Detect which cell encompasses the target text, then output its [x, y] center coordinate. 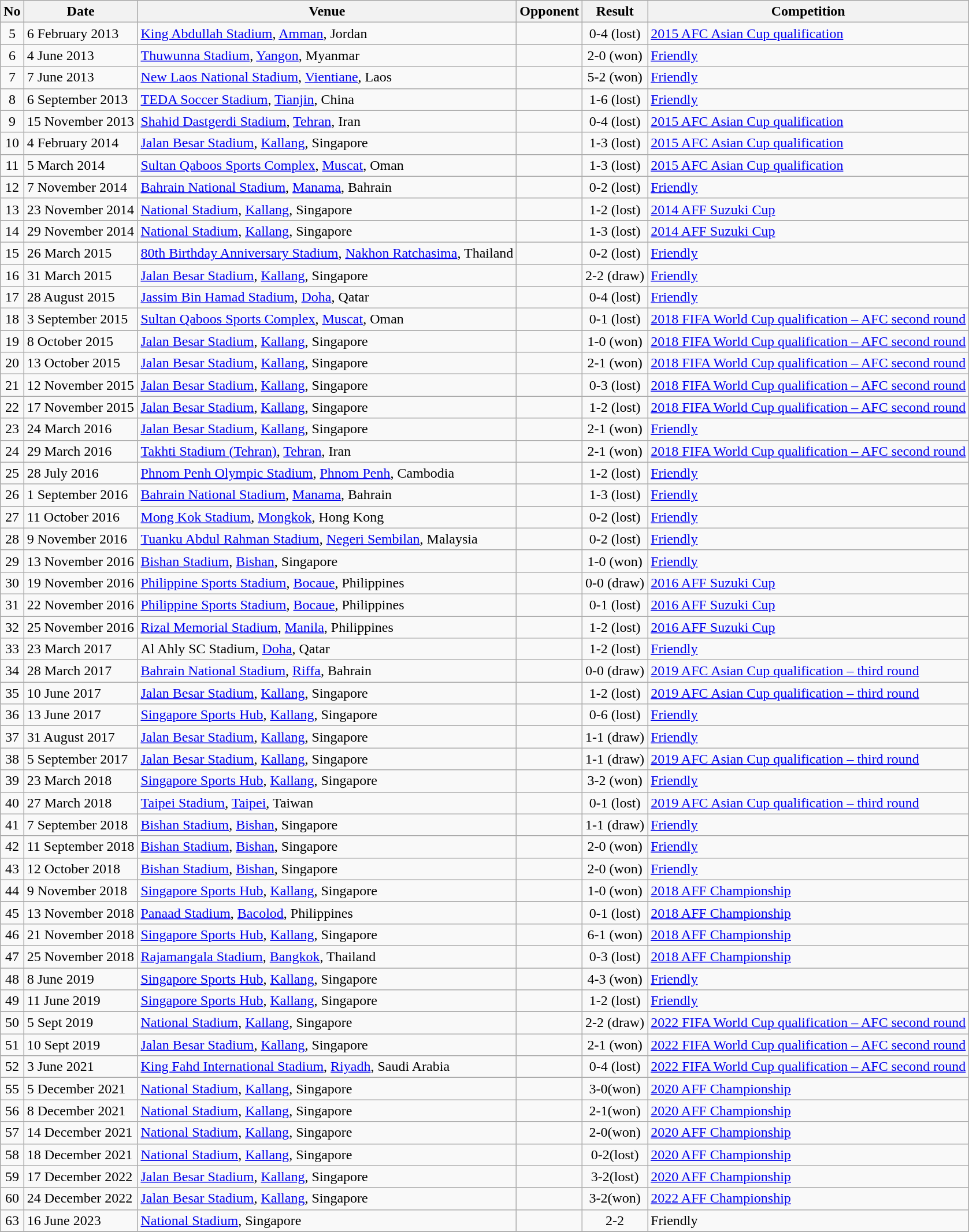
25 [12, 473]
45 [12, 913]
23 March 2017 [81, 649]
11 [12, 165]
12 November 2015 [81, 385]
38 [12, 759]
New Laos National Stadium, Vientiane, Laos [327, 77]
22 November 2016 [81, 605]
14 December 2021 [81, 1133]
7 September 2018 [81, 825]
5 December 2021 [81, 1089]
31 [12, 605]
80th Birthday Anniversary Stadium, Nakhon Ratchasima, Thailand [327, 253]
Competition [808, 12]
46 [12, 935]
29 November 2014 [81, 231]
20 [12, 363]
Jassim Bin Hamad Stadium, Doha, Qatar [327, 297]
3-0(won) [615, 1089]
Opponent [550, 12]
35 [12, 693]
7 [12, 77]
6 February 2013 [81, 34]
8 June 2019 [81, 979]
27 [12, 517]
King Abdullah Stadium, Amman, Jordan [327, 34]
12 [12, 187]
43 [12, 869]
13 November 2016 [81, 561]
7 November 2014 [81, 187]
19 [12, 341]
4-3 (won) [615, 979]
55 [12, 1089]
0-2(lost) [615, 1155]
26 [12, 495]
28 [12, 539]
8 December 2021 [81, 1111]
2-2 [615, 1220]
3 September 2015 [81, 319]
0-6 (lost) [615, 715]
16 June 2023 [81, 1220]
44 [12, 891]
3 June 2021 [81, 1067]
Thuwunna Stadium, Yangon, Myanmar [327, 55]
3-2(won) [615, 1198]
23 March 2018 [81, 781]
28 July 2016 [81, 473]
52 [12, 1067]
9 November 2016 [81, 539]
56 [12, 1111]
3-2 (won) [615, 781]
1 September 2016 [81, 495]
21 [12, 385]
13 June 2017 [81, 715]
Taipei Stadium, Taipei, Taiwan [327, 803]
23 November 2014 [81, 209]
13 November 2018 [81, 913]
60 [12, 1198]
8 October 2015 [81, 341]
National Stadium, Singapore [327, 1220]
6-1 (won) [615, 935]
5 Sept 2019 [81, 1023]
15 November 2013 [81, 121]
29 [12, 561]
10 Sept 2019 [81, 1045]
24 December 2022 [81, 1198]
Date [81, 12]
15 [12, 253]
39 [12, 781]
5 [12, 34]
5 March 2014 [81, 165]
41 [12, 825]
58 [12, 1155]
4 June 2013 [81, 55]
19 November 2016 [81, 583]
50 [12, 1023]
8 [12, 99]
31 March 2015 [81, 276]
17 November 2015 [81, 407]
Al Ahly SC Stadium, Doha, Qatar [327, 649]
37 [12, 737]
25 November 2016 [81, 627]
7 June 2013 [81, 77]
TEDA Soccer Stadium, Tianjin, China [327, 99]
18 [12, 319]
24 March 2016 [81, 429]
27 March 2018 [81, 803]
Bahrain National Stadium, Riffa, Bahrain [327, 671]
11 September 2018 [81, 847]
Tuanku Abdul Rahman Stadium, Negeri Sembilan, Malaysia [327, 539]
1-6 (lost) [615, 99]
Takhti Stadium (Tehran), Tehran, Iran [327, 451]
40 [12, 803]
Venue [327, 12]
31 August 2017 [81, 737]
Phnom Penh Olympic Stadium, Phnom Penh, Cambodia [327, 473]
12 October 2018 [81, 869]
30 [12, 583]
42 [12, 847]
59 [12, 1177]
17 December 2022 [81, 1177]
6 [12, 55]
9 [12, 121]
9 November 2018 [81, 891]
63 [12, 1220]
26 March 2015 [81, 253]
5 September 2017 [81, 759]
57 [12, 1133]
5-2 (won) [615, 77]
11 June 2019 [81, 1001]
Result [615, 12]
28 August 2015 [81, 297]
Shahid Dastgerdi Stadium, Tehran, Iran [327, 121]
13 [12, 209]
28 March 2017 [81, 671]
10 [12, 143]
3-2(lost) [615, 1177]
4 February 2014 [81, 143]
2-0(won) [615, 1133]
16 [12, 276]
34 [12, 671]
47 [12, 956]
29 March 2016 [81, 451]
24 [12, 451]
Rizal Memorial Stadium, Manila, Philippines [327, 627]
25 November 2018 [81, 956]
21 November 2018 [81, 935]
13 October 2015 [81, 363]
Rajamangala Stadium, Bangkok, Thailand [327, 956]
49 [12, 1001]
17 [12, 297]
14 [12, 231]
Panaad Stadium, Bacolod, Philippines [327, 913]
No [12, 12]
2-1(won) [615, 1111]
King Fahd International Stadium, Riyadh, Saudi Arabia [327, 1067]
48 [12, 979]
32 [12, 627]
6 September 2013 [81, 99]
23 [12, 429]
10 June 2017 [81, 693]
33 [12, 649]
11 October 2016 [81, 517]
22 [12, 407]
Mong Kok Stadium, Mongkok, Hong Kong [327, 517]
36 [12, 715]
2022 AFF Championship [808, 1198]
18 December 2021 [81, 1155]
51 [12, 1045]
